Return (X, Y) of the center of cell containing provided text 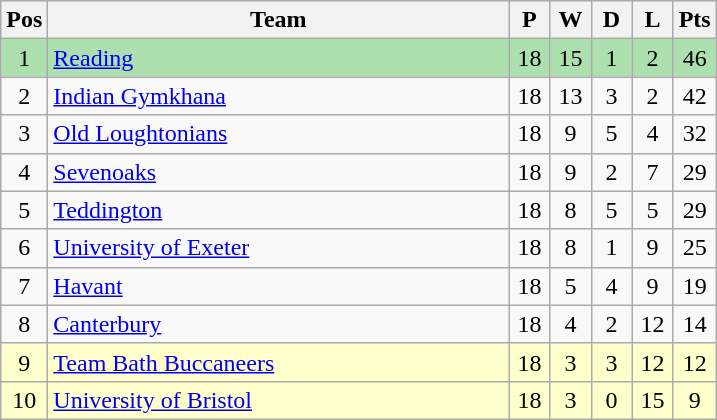
0 (612, 400)
Pts (694, 20)
42 (694, 96)
25 (694, 248)
6 (24, 248)
Canterbury (278, 324)
19 (694, 286)
14 (694, 324)
W (570, 20)
Old Loughtonians (278, 134)
Team (278, 20)
D (612, 20)
Pos (24, 20)
Havant (278, 286)
P (530, 20)
Team Bath Buccaneers (278, 362)
Reading (278, 58)
Teddington (278, 210)
46 (694, 58)
Sevenoaks (278, 172)
13 (570, 96)
Indian Gymkhana (278, 96)
32 (694, 134)
University of Exeter (278, 248)
10 (24, 400)
L (652, 20)
University of Bristol (278, 400)
